Extract the [x, y] coordinate from the center of the cell holding the provided text.  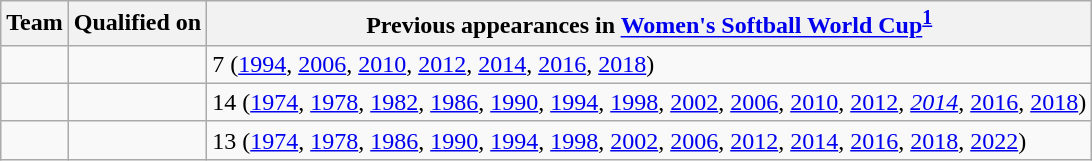
Qualified on [137, 24]
Previous appearances in Women's Softball World Cup1 [650, 24]
Team [35, 24]
14 (1974, 1978, 1982, 1986, 1990, 1994, 1998, 2002, 2006, 2010, 2012, 2014, 2016, 2018) [650, 102]
7 (1994, 2006, 2010, 2012, 2014, 2016, 2018) [650, 64]
13 (1974, 1978, 1986, 1990, 1994, 1998, 2002, 2006, 2012, 2014, 2016, 2018, 2022) [650, 140]
